Locate the cell with the specified text and output its (X, Y) center coordinate. 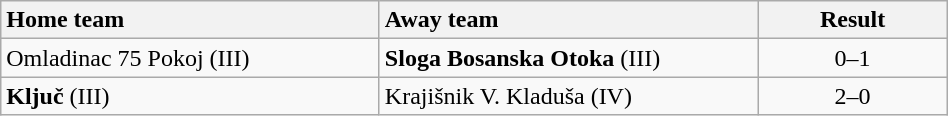
Krajišnik V. Kladuša (IV) (568, 96)
Omladinac 75 Pokoj (III) (190, 58)
Sloga Bosanska Otoka (III) (568, 58)
2–0 (852, 96)
Home team (190, 20)
Ključ (III) (190, 96)
Result (852, 20)
0–1 (852, 58)
Away team (568, 20)
